Return (x, y) of the center of cell containing provided text 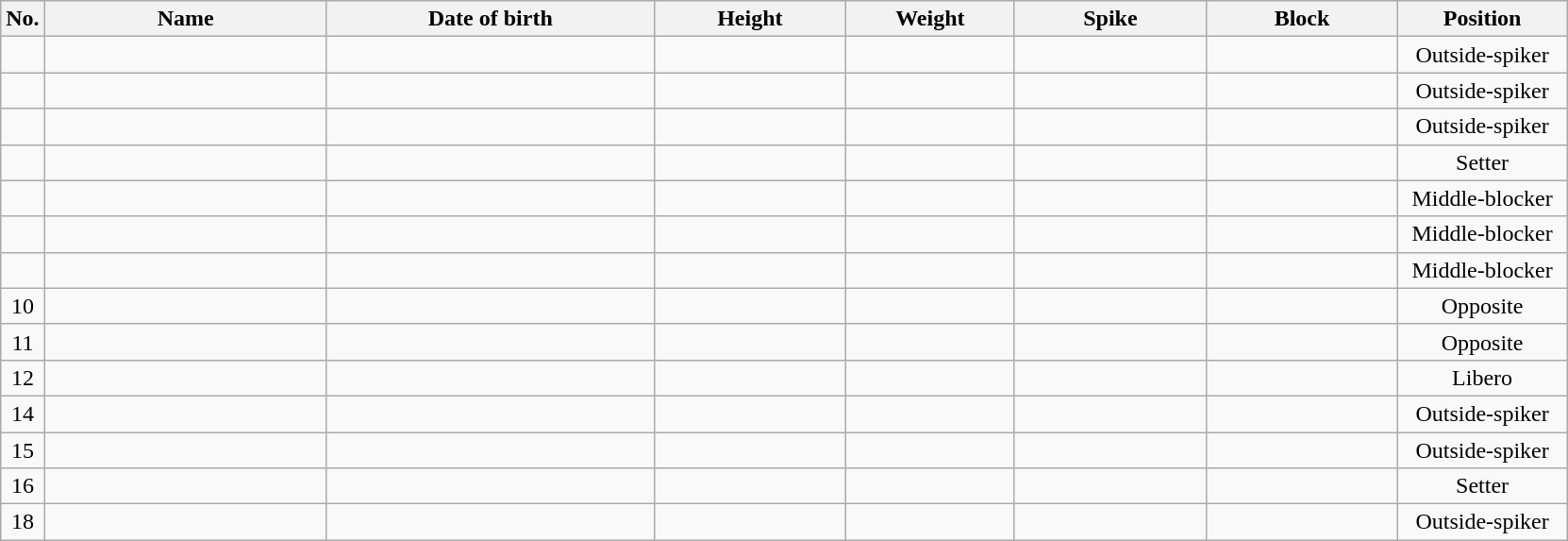
10 (23, 306)
18 (23, 522)
Spike (1109, 19)
Height (749, 19)
14 (23, 414)
Block (1302, 19)
11 (23, 342)
Weight (930, 19)
16 (23, 486)
Position (1483, 19)
No. (23, 19)
Name (185, 19)
12 (23, 378)
Libero (1483, 378)
15 (23, 450)
Date of birth (491, 19)
